Determine the (X, Y) coordinate at the center of the cell enclosing the given text.  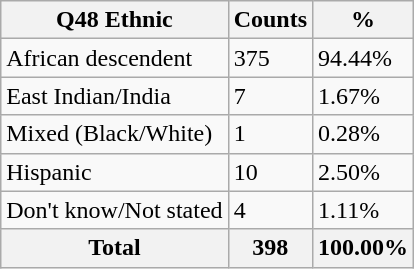
375 (270, 58)
1.11% (364, 210)
0.28% (364, 134)
2.50% (364, 172)
East Indian/India (114, 96)
% (364, 20)
1.67% (364, 96)
Counts (270, 20)
4 (270, 210)
Mixed (Black/White) (114, 134)
398 (270, 248)
10 (270, 172)
94.44% (364, 58)
7 (270, 96)
Hispanic (114, 172)
African descendent (114, 58)
100.00% (364, 248)
1 (270, 134)
Q48 Ethnic (114, 20)
Total (114, 248)
Don't know/Not stated (114, 210)
